Search for the cell housing the specified text and yield its (x, y) center coordinate. 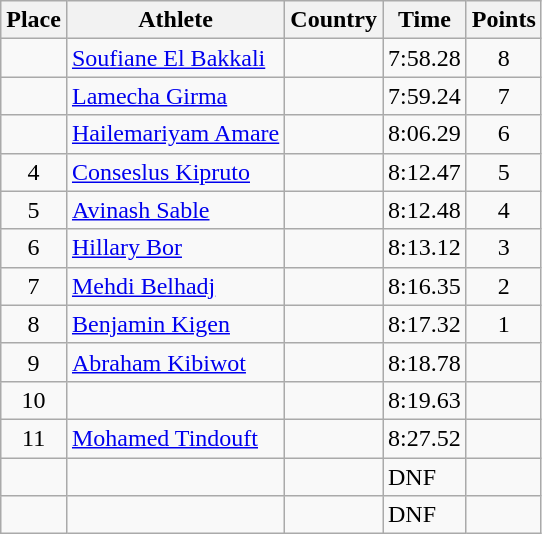
8:27.52 (424, 438)
Mehdi Belhadj (175, 286)
Benjamin Kigen (175, 324)
8:18.78 (424, 362)
Avinash Sable (175, 210)
2 (504, 286)
8:19.63 (424, 400)
10 (34, 400)
Conseslus Kipruto (175, 172)
3 (504, 248)
11 (34, 438)
Soufiane El Bakkali (175, 58)
8:16.35 (424, 286)
8:06.29 (424, 134)
Points (504, 20)
8:12.47 (424, 172)
Place (34, 20)
7:59.24 (424, 96)
7:58.28 (424, 58)
Country (334, 20)
8:13.12 (424, 248)
Lamecha Girma (175, 96)
8:17.32 (424, 324)
Hailemariyam Amare (175, 134)
Athlete (175, 20)
8:12.48 (424, 210)
Hillary Bor (175, 248)
9 (34, 362)
Mohamed Tindouft (175, 438)
1 (504, 324)
Abraham Kibiwot (175, 362)
Time (424, 20)
